Find where the given text appears and provide that cell's center as [x, y] coordinate. 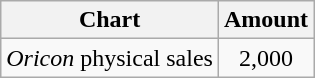
2,000 [266, 58]
Amount [266, 20]
Oricon physical sales [110, 58]
Chart [110, 20]
